From the cell containing the given text, extract its center point as [X, Y] coordinate. 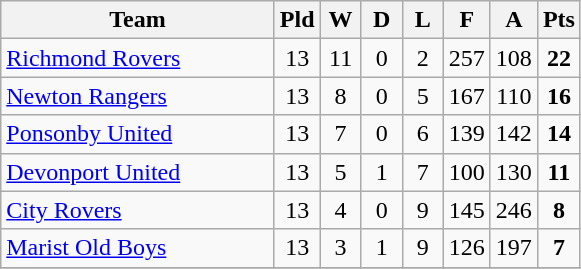
14 [558, 134]
139 [466, 134]
197 [514, 248]
4 [340, 210]
167 [466, 96]
3 [340, 248]
142 [514, 134]
257 [466, 58]
110 [514, 96]
16 [558, 96]
Richmond Rovers [138, 58]
City Rovers [138, 210]
L [422, 20]
246 [514, 210]
Ponsonby United [138, 134]
22 [558, 58]
2 [422, 58]
Devonport United [138, 172]
6 [422, 134]
Team [138, 20]
A [514, 20]
F [466, 20]
126 [466, 248]
Pts [558, 20]
108 [514, 58]
Marist Old Boys [138, 248]
Newton Rangers [138, 96]
Pld [297, 20]
130 [514, 172]
W [340, 20]
D [382, 20]
145 [466, 210]
100 [466, 172]
